Extract the [x, y] coordinate from the center of the cell holding the provided text.  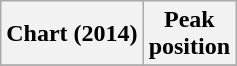
Chart (2014) [72, 34]
Peakposition [189, 34]
